Provide the (x, y) coordinate of the cell's center where the given text is located.  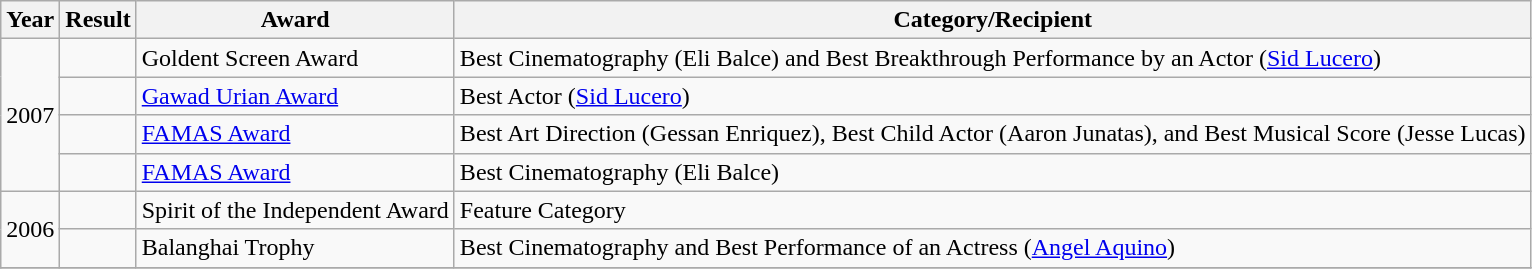
Gawad Urian Award (295, 96)
Result (98, 20)
Best Cinematography (Eli Balce) and Best Breakthrough Performance by an Actor (Sid Lucero) (992, 58)
2006 (30, 229)
Feature Category (992, 210)
Spirit of the Independent Award (295, 210)
Year (30, 20)
Award (295, 20)
Goldent Screen Award (295, 58)
Category/Recipient (992, 20)
Best Actor (Sid Lucero) (992, 96)
2007 (30, 115)
Best Cinematography and Best Performance of an Actress (Angel Aquino) (992, 248)
Best Cinematography (Eli Balce) (992, 172)
Best Art Direction (Gessan Enriquez), Best Child Actor (Aaron Junatas), and Best Musical Score (Jesse Lucas) (992, 134)
Balanghai Trophy (295, 248)
